Detect which cell encompasses the target text, then output its (X, Y) center coordinate. 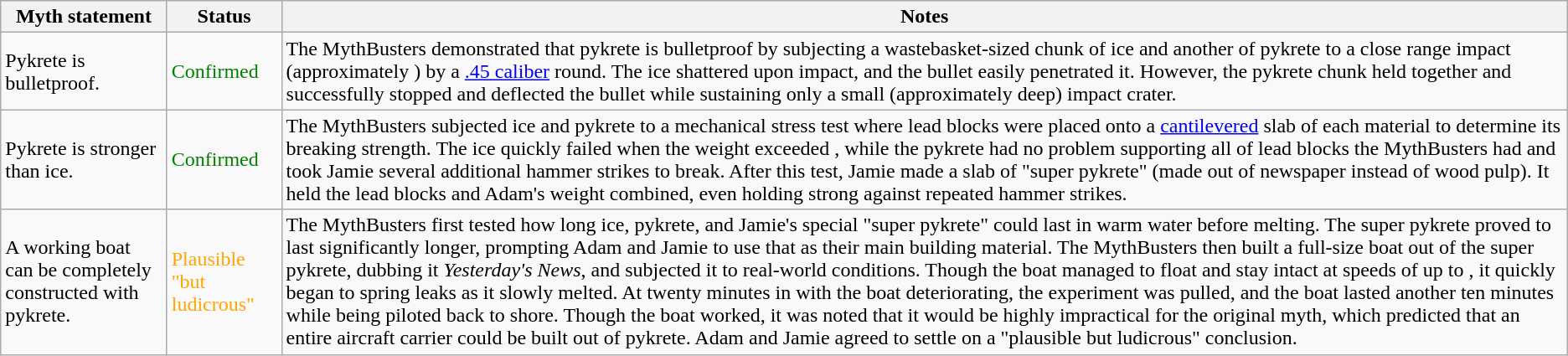
Pykrete is bulletproof. (84, 71)
A working boat can be completely constructed with pykrete. (84, 281)
Pykrete is stronger than ice. (84, 159)
Notes (925, 17)
Status (224, 17)
Plausible "but ludicrous" (224, 281)
Myth statement (84, 17)
